Find where the given text appears and provide that cell's center as (X, Y) coordinate. 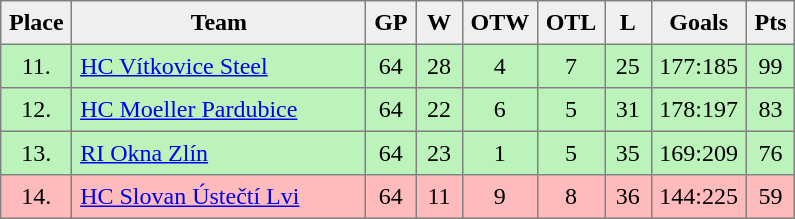
RI Okna Zlín (219, 153)
1 (500, 153)
HC Vítkovice Steel (219, 66)
8 (570, 197)
13. (36, 153)
6 (500, 110)
W (439, 23)
28 (439, 66)
9 (500, 197)
11 (439, 197)
144:225 (698, 197)
L (628, 23)
Pts (770, 23)
23 (439, 153)
178:197 (698, 110)
99 (770, 66)
76 (770, 153)
OTW (500, 23)
HC Slovan Ústečtí Lvi (219, 197)
31 (628, 110)
Place (36, 23)
177:185 (698, 66)
35 (628, 153)
36 (628, 197)
11. (36, 66)
22 (439, 110)
169:209 (698, 153)
GP (391, 23)
HC Moeller Pardubice (219, 110)
Goals (698, 23)
25 (628, 66)
59 (770, 197)
7 (570, 66)
12. (36, 110)
83 (770, 110)
14. (36, 197)
4 (500, 66)
Team (219, 23)
OTL (570, 23)
